Determine the [X, Y] coordinate at the center of the cell enclosing the given text.  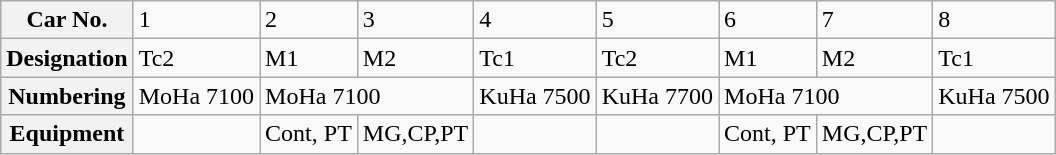
6 [768, 20]
2 [309, 20]
1 [196, 20]
KuHa 7700 [657, 96]
Car No. [67, 20]
5 [657, 20]
8 [994, 20]
4 [535, 20]
3 [415, 20]
Equipment [67, 134]
Designation [67, 58]
7 [874, 20]
Numbering [67, 96]
